Provide the (x, y) coordinate of the cell's center where the given text is located.  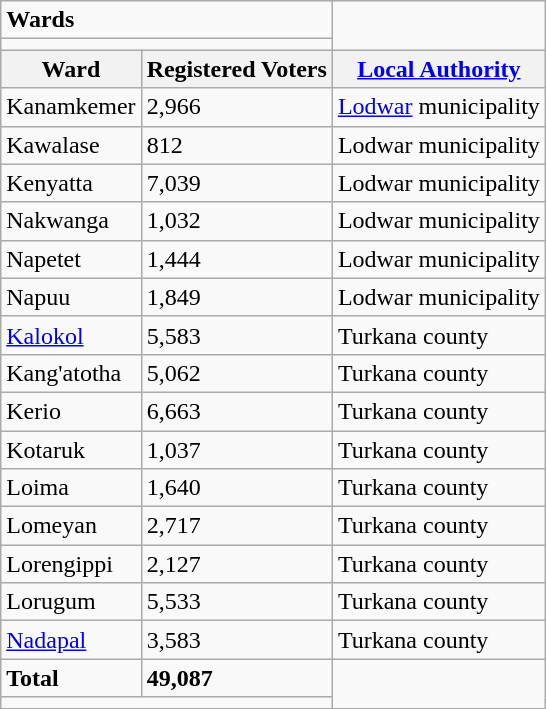
5,062 (236, 373)
Kerio (71, 411)
1,849 (236, 297)
5,583 (236, 335)
5,533 (236, 602)
2,127 (236, 564)
Kalokol (71, 335)
Kawalase (71, 145)
Lorugum (71, 602)
Kanamkemer (71, 107)
1,444 (236, 259)
2,717 (236, 526)
Wards (167, 20)
2,966 (236, 107)
Kenyatta (71, 183)
Nakwanga (71, 221)
1,032 (236, 221)
Total (71, 678)
1,037 (236, 449)
Nadapal (71, 640)
Registered Voters (236, 69)
7,039 (236, 183)
Lorengippi (71, 564)
Ward (71, 69)
6,663 (236, 411)
Loima (71, 488)
Napetet (71, 259)
3,583 (236, 640)
49,087 (236, 678)
Kang'atotha (71, 373)
1,640 (236, 488)
Local Authority (438, 69)
Lomeyan (71, 526)
Napuu (71, 297)
812 (236, 145)
Kotaruk (71, 449)
